Pinpoint the cell where the given text exists, returning its [x, y] midpoint coordinate. 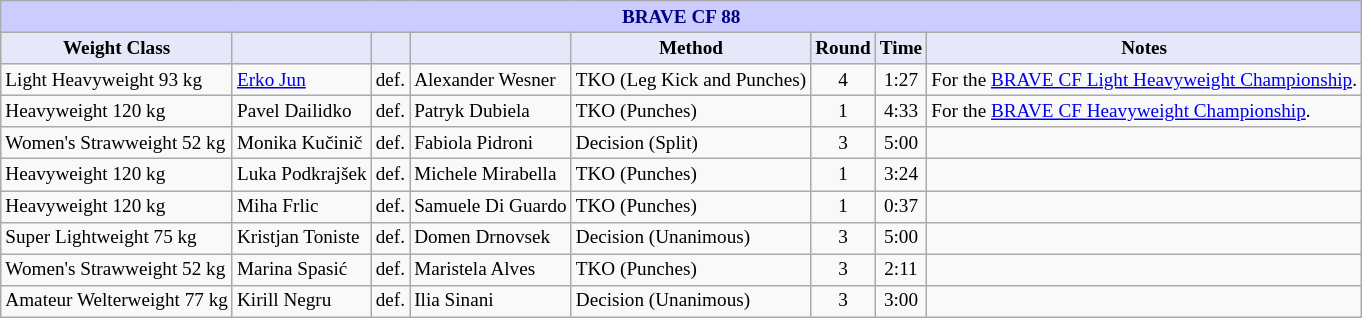
Super Lightweight 75 kg [117, 238]
Kirill Negru [302, 301]
Kristjan Toniste [302, 238]
Alexander Wesner [491, 80]
Method [690, 48]
For the BRAVE CF Light Heavyweight Championship. [1144, 80]
Ilia Sinani [491, 301]
Monika Kučinič [302, 143]
Light Heavyweight 93 kg [117, 80]
Domen Drnovsek [491, 238]
Fabiola Pidroni [491, 143]
Round [844, 48]
BRAVE CF 88 [682, 17]
Samuele Di Guardo [491, 206]
Patryk Dubiela [491, 111]
TKO (Leg Kick and Punches) [690, 80]
3:24 [900, 175]
Decision (Split) [690, 143]
Erko Jun [302, 80]
3:00 [900, 301]
1:27 [900, 80]
Notes [1144, 48]
Amateur Welterweight 77 kg [117, 301]
4 [844, 80]
4:33 [900, 111]
Luka Podkrajšek [302, 175]
Weight Class [117, 48]
Time [900, 48]
Michele Mirabella [491, 175]
Pavel Dailidko [302, 111]
0:37 [900, 206]
For the BRAVE CF Heavyweight Championship. [1144, 111]
2:11 [900, 270]
Miha Frlic [302, 206]
Maristela Alves [491, 270]
Marina Spasić [302, 270]
